Find where the given text appears and provide that cell's center as [X, Y] coordinate. 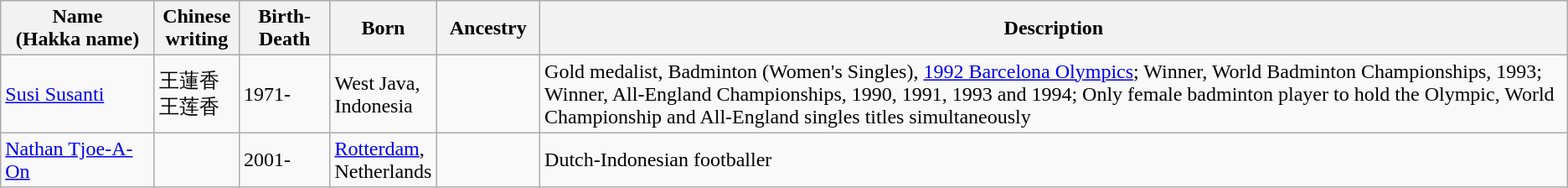
Name(Hakka name) [78, 29]
1971- [285, 94]
Born [384, 29]
王蓮香王莲香 [196, 94]
Chinese writing [196, 29]
Birth-Death [285, 29]
West Java, Indonesia [384, 94]
Dutch-Indonesian footballer [1054, 159]
Ancestry [488, 29]
Description [1054, 29]
Susi Susanti [78, 94]
Nathan Tjoe-A-On [78, 159]
Rotterdam, Netherlands [384, 159]
2001- [285, 159]
